From the cell containing the given text, extract its center point as (X, Y) coordinate. 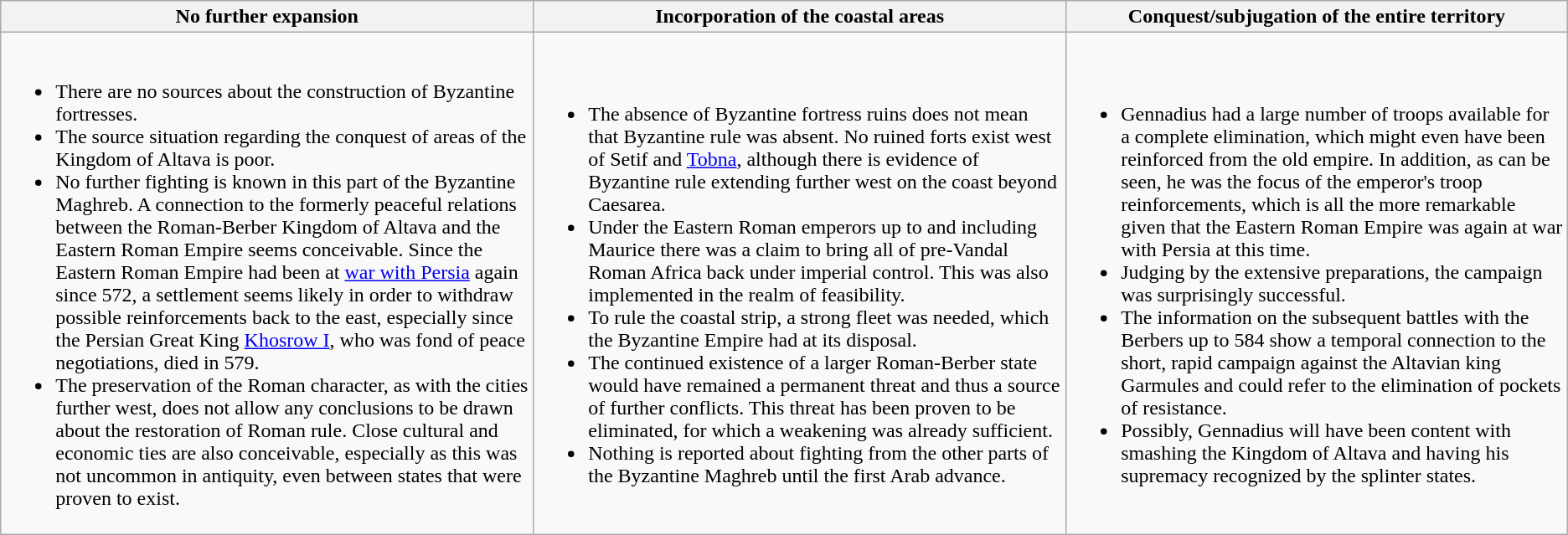
No further expansion (267, 17)
Conquest/subjugation of the entire territory (1317, 17)
Incorporation of the coastal areas (800, 17)
